Output the [X, Y] coordinate of the center of the cell containing the given text.  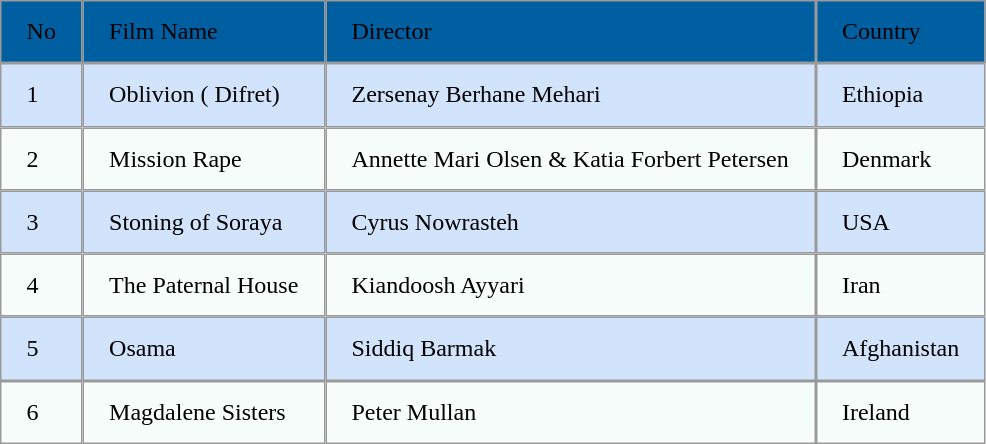
Magdalene Sisters [203, 412]
Iran [900, 286]
Annette Mari Olsen & Katia Forbert Petersen [570, 158]
5 [41, 348]
USA [900, 222]
3 [41, 222]
Ireland [900, 412]
Mission Rape [203, 158]
Siddiq Barmak [570, 348]
Cyrus Nowrasteh [570, 222]
Country [900, 32]
2 [41, 158]
1 [41, 94]
Denmark [900, 158]
Kiandoosh Ayyari [570, 286]
Oblivion ( Difret) [203, 94]
Stoning of Soraya [203, 222]
Afghanistan [900, 348]
Director [570, 32]
6 [41, 412]
No [41, 32]
Film Name [203, 32]
Peter Mullan [570, 412]
Zersenay Berhane Mehari [570, 94]
Osama [203, 348]
Ethiopia [900, 94]
The Paternal House [203, 286]
4 [41, 286]
